Extract the (x, y) coordinate from the center of the cell holding the provided text.  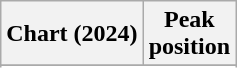
Peakposition (189, 34)
Chart (2024) (72, 34)
